Return (x, y) of the center of cell containing provided text 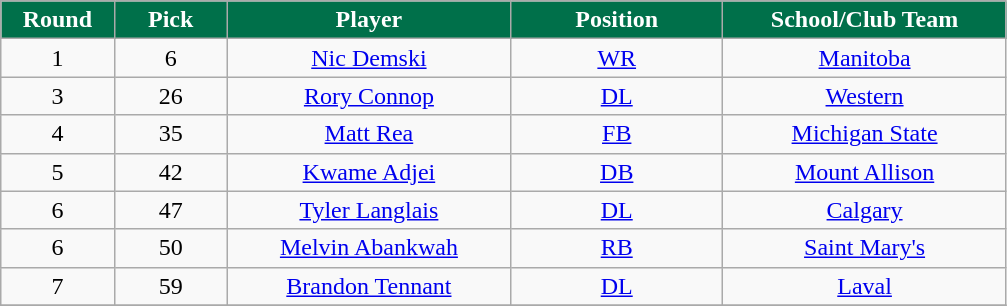
35 (170, 134)
Melvin Abankwah (368, 248)
42 (170, 172)
Laval (864, 286)
Michigan State (864, 134)
Mount Allison (864, 172)
7 (58, 286)
3 (58, 96)
Player (368, 20)
Nic Demski (368, 58)
Manitoba (864, 58)
DB (617, 172)
4 (58, 134)
1 (58, 58)
RB (617, 248)
Brandon Tennant (368, 286)
WR (617, 58)
School/Club Team (864, 20)
Tyler Langlais (368, 210)
Pick (170, 20)
FB (617, 134)
Calgary (864, 210)
Matt Rea (368, 134)
Position (617, 20)
50 (170, 248)
26 (170, 96)
59 (170, 286)
Western (864, 96)
Round (58, 20)
Saint Mary's (864, 248)
Rory Connop (368, 96)
5 (58, 172)
47 (170, 210)
Kwame Adjei (368, 172)
